Find where the given text appears and provide that cell's center as (X, Y) coordinate. 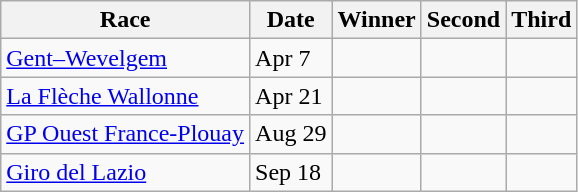
Apr 7 (291, 58)
Gent–Wevelgem (126, 58)
Race (126, 20)
Giro del Lazio (126, 172)
Third (542, 20)
Apr 21 (291, 96)
Winner (376, 20)
Second (463, 20)
La Flèche Wallonne (126, 96)
Sep 18 (291, 172)
Aug 29 (291, 134)
GP Ouest France-Plouay (126, 134)
Date (291, 20)
